Scan for the cell matching the given text and deliver its (X, Y) coordinate at center. 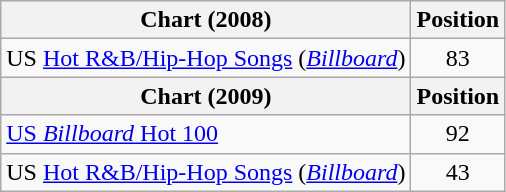
43 (458, 172)
83 (458, 58)
US Billboard Hot 100 (206, 134)
Chart (2009) (206, 96)
92 (458, 134)
Chart (2008) (206, 20)
